Extract the [x, y] coordinate from the center of the cell holding the provided text.  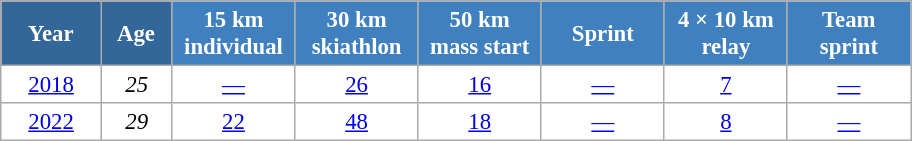
Team sprint [848, 34]
48 [356, 122]
18 [480, 122]
Age [136, 34]
15 km individual [234, 34]
50 km mass start [480, 34]
26 [356, 85]
8 [726, 122]
7 [726, 85]
2018 [52, 85]
Year [52, 34]
4 × 10 km relay [726, 34]
22 [234, 122]
29 [136, 122]
Sprint [602, 34]
16 [480, 85]
2022 [52, 122]
30 km skiathlon [356, 34]
25 [136, 85]
